From the cell containing the given text, extract its center point as (X, Y) coordinate. 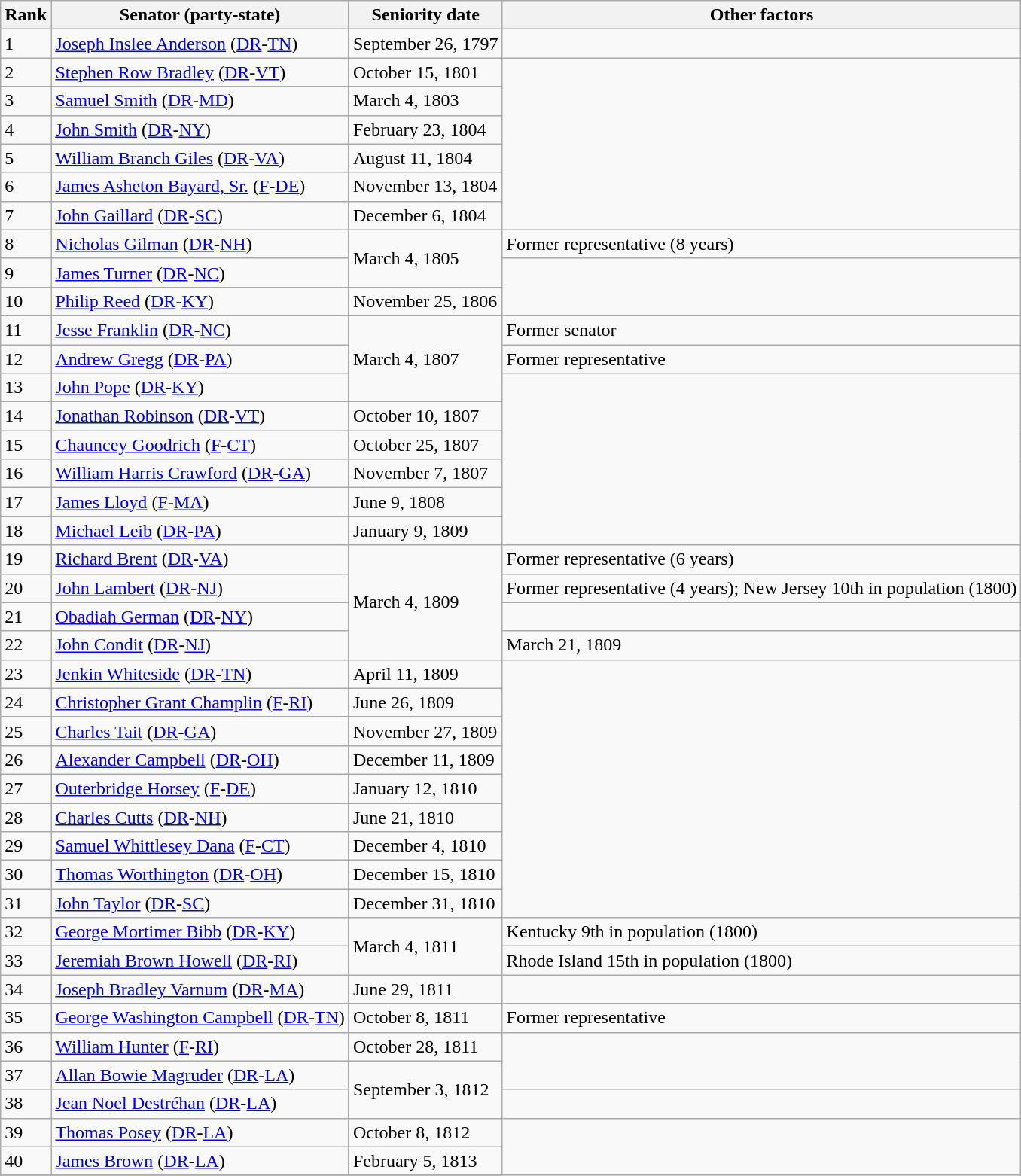
Samuel Smith (DR-MD) (200, 101)
Kentucky 9th in population (1800) (762, 932)
September 26, 1797 (425, 44)
September 3, 1812 (425, 1089)
June 26, 1809 (425, 702)
37 (26, 1075)
Samuel Whittlesey Dana (F-CT) (200, 846)
21 (26, 617)
39 (26, 1132)
38 (26, 1104)
29 (26, 846)
35 (26, 1018)
25 (26, 731)
December 31, 1810 (425, 903)
7 (26, 215)
Jonathan Robinson (DR-VT) (200, 416)
John Lambert (DR-NJ) (200, 588)
Chauncey Goodrich (F-CT) (200, 445)
November 27, 1809 (425, 731)
James Brown (DR-LA) (200, 1161)
26 (26, 760)
October 25, 1807 (425, 445)
9 (26, 273)
December 6, 1804 (425, 215)
June 29, 1811 (425, 989)
Stephen Row Bradley (DR-VT) (200, 72)
November 7, 1807 (425, 474)
December 15, 1810 (425, 875)
33 (26, 961)
6 (26, 187)
Former representative (6 years) (762, 559)
March 4, 1805 (425, 258)
October 10, 1807 (425, 416)
Obadiah German (DR-NY) (200, 617)
August 11, 1804 (425, 158)
Thomas Posey (DR-LA) (200, 1132)
John Condit (DR-NJ) (200, 645)
Nicholas Gilman (DR-NH) (200, 244)
11 (26, 330)
40 (26, 1161)
Richard Brent (DR-VA) (200, 559)
William Branch Giles (DR-VA) (200, 158)
April 11, 1809 (425, 674)
January 9, 1809 (425, 531)
3 (26, 101)
Former senator (762, 330)
Jeremiah Brown Howell (DR-RI) (200, 961)
March 4, 1807 (425, 358)
14 (26, 416)
October 8, 1812 (425, 1132)
November 25, 1806 (425, 301)
Senator (party-state) (200, 15)
Charles Tait (DR-GA) (200, 731)
November 13, 1804 (425, 187)
March 4, 1803 (425, 101)
George Washington Campbell (DR-TN) (200, 1018)
5 (26, 158)
John Gaillard (DR-SC) (200, 215)
Jenkin Whiteside (DR-TN) (200, 674)
2 (26, 72)
October 8, 1811 (425, 1018)
Allan Bowie Magruder (DR-LA) (200, 1075)
Outerbridge Horsey (F-DE) (200, 788)
October 28, 1811 (425, 1047)
Thomas Worthington (DR-OH) (200, 875)
June 9, 1808 (425, 502)
March 4, 1809 (425, 602)
36 (26, 1047)
Joseph Bradley Varnum (DR-MA) (200, 989)
20 (26, 588)
10 (26, 301)
January 12, 1810 (425, 788)
27 (26, 788)
Charles Cutts (DR-NH) (200, 817)
Jean Noel Destréhan (DR-LA) (200, 1104)
John Smith (DR-NY) (200, 129)
Christopher Grant Champlin (F-RI) (200, 702)
William Hunter (F-RI) (200, 1047)
Other factors (762, 15)
December 11, 1809 (425, 760)
18 (26, 531)
19 (26, 559)
James Asheton Bayard, Sr. (F-DE) (200, 187)
John Taylor (DR-SC) (200, 903)
31 (26, 903)
23 (26, 674)
Michael Leib (DR-PA) (200, 531)
Rank (26, 15)
1 (26, 44)
Philip Reed (DR-KY) (200, 301)
24 (26, 702)
Rhode Island 15th in population (1800) (762, 961)
March 4, 1811 (425, 946)
Former representative (4 years); New Jersey 10th in population (1800) (762, 588)
16 (26, 474)
James Turner (DR-NC) (200, 273)
February 23, 1804 (425, 129)
Seniority date (425, 15)
34 (26, 989)
12 (26, 359)
June 21, 1810 (425, 817)
15 (26, 445)
13 (26, 388)
28 (26, 817)
32 (26, 932)
March 21, 1809 (762, 645)
John Pope (DR-KY) (200, 388)
Joseph Inslee Anderson (DR-TN) (200, 44)
30 (26, 875)
James Lloyd (F-MA) (200, 502)
8 (26, 244)
October 15, 1801 (425, 72)
22 (26, 645)
William Harris Crawford (DR-GA) (200, 474)
17 (26, 502)
Former representative (8 years) (762, 244)
Jesse Franklin (DR-NC) (200, 330)
George Mortimer Bibb (DR-KY) (200, 932)
February 5, 1813 (425, 1161)
4 (26, 129)
Alexander Campbell (DR-OH) (200, 760)
December 4, 1810 (425, 846)
Andrew Gregg (DR-PA) (200, 359)
